Capture the cell that displays the provided text and extract its (x, y) central coordinate. 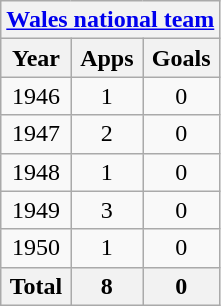
3 (106, 210)
1946 (36, 96)
Total (36, 286)
Wales national team (110, 20)
8 (106, 286)
Apps (106, 58)
Year (36, 58)
1947 (36, 134)
1948 (36, 172)
1949 (36, 210)
1950 (36, 248)
Goals (180, 58)
2 (106, 134)
